Determine the [x, y] coordinate at the center of the cell enclosing the given text.  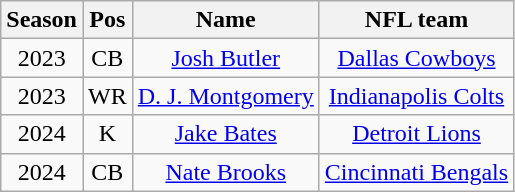
Name [226, 20]
Pos [107, 20]
D. J. Montgomery [226, 96]
Cincinnati Bengals [416, 172]
Season [42, 20]
Nate Brooks [226, 172]
K [107, 134]
Dallas Cowboys [416, 58]
Jake Bates [226, 134]
Indianapolis Colts [416, 96]
NFL team [416, 20]
Josh Butler [226, 58]
WR [107, 96]
Detroit Lions [416, 134]
